Capture the cell that displays the provided text and extract its (x, y) central coordinate. 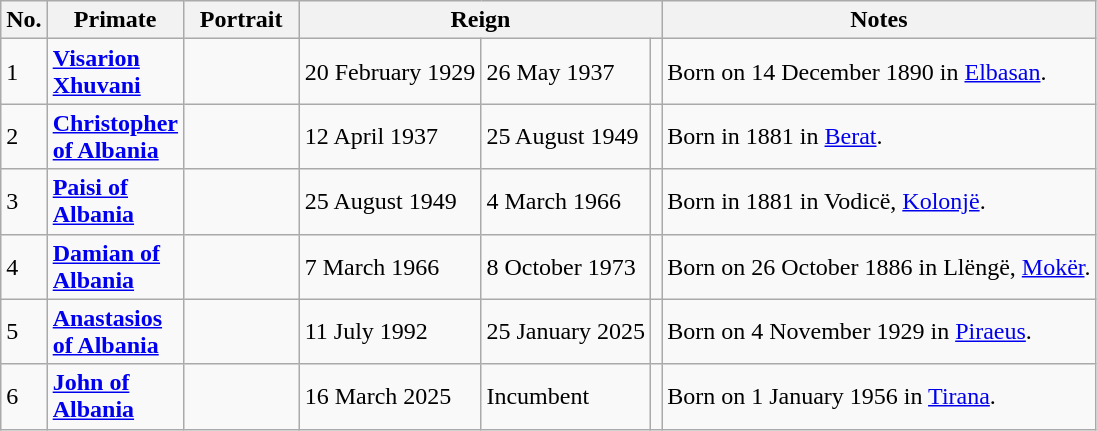
Christopher of Albania (115, 136)
Born on 4 November 1929 in Piraeus. (879, 332)
Born in 1881 in Berat. (879, 136)
Notes (879, 20)
No. (24, 20)
12 April 1937 (390, 136)
26 May 1937 (566, 72)
5 (24, 332)
4 March 1966 (566, 202)
6 (24, 396)
Primate (115, 20)
John of Albania (115, 396)
25 January 2025 (566, 332)
Born on 14 December 1890 in Elbasan. (879, 72)
Born in 1881 in Vodicë, Kolonjë. (879, 202)
Anastasios of Albania (115, 332)
3 (24, 202)
20 February 1929 (390, 72)
Visarion Xhuvani (115, 72)
1 (24, 72)
Born on 26 October 1886 in Llëngë, Mokër. (879, 266)
Born on 1 January 1956 in Tirana. (879, 396)
4 (24, 266)
Paisi of Albania (115, 202)
8 October 1973 (566, 266)
16 March 2025 (390, 396)
Incumbent (566, 396)
Portrait (241, 20)
11 July 1992 (390, 332)
Reign (480, 20)
7 March 1966 (390, 266)
Damian of Albania (115, 266)
2 (24, 136)
